Return [X, Y] of the center of cell containing provided text 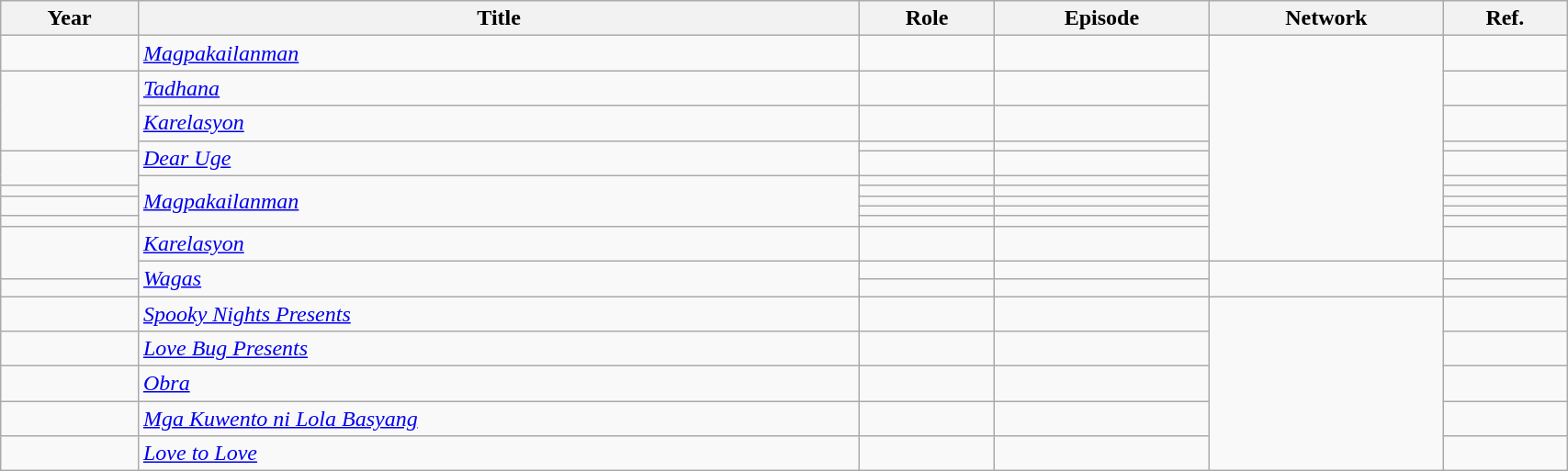
Episode [1101, 18]
Tadhana [498, 88]
Dear Uge [498, 158]
Mga Kuwento ni Lola Basyang [498, 419]
Spooky Nights Presents [498, 313]
Role [927, 18]
Network [1326, 18]
Year [70, 18]
Love Bug Presents [498, 349]
Title [498, 18]
Wagas [498, 278]
Obra [498, 384]
Love to Love [498, 454]
Ref. [1505, 18]
